Capture the cell that displays the provided text and extract its [x, y] central coordinate. 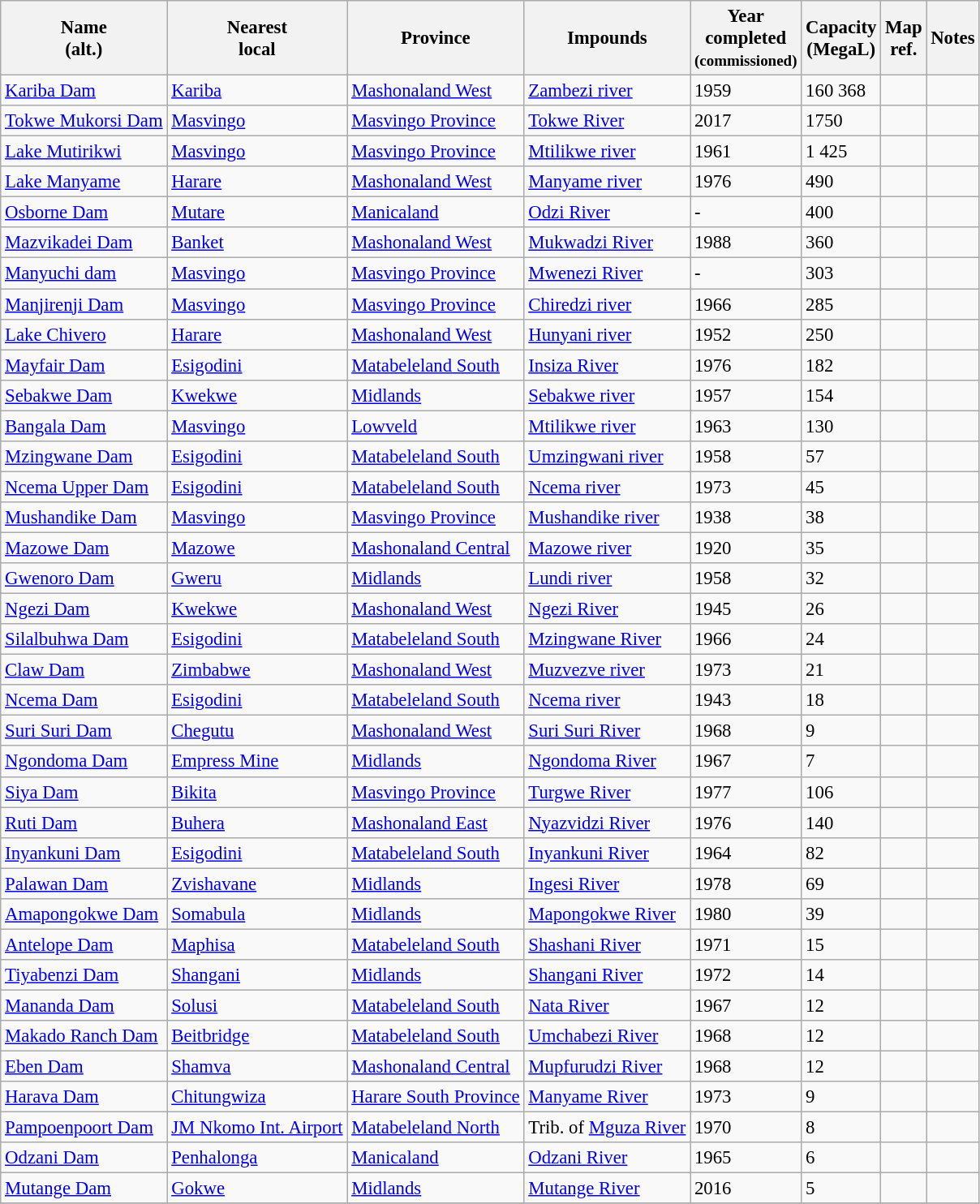
Bangala Dam [84, 426]
Banket [257, 243]
Buhera [257, 823]
130 [841, 426]
Mushandike Dam [84, 518]
Province [436, 38]
Mzingwane Dam [84, 457]
Inyankuni Dam [84, 853]
Ngezi Dam [84, 609]
160 368 [841, 91]
Amapongokwe Dam [84, 914]
Tiyabenzi Dam [84, 975]
Insiza River [607, 365]
Eben Dam [84, 1067]
Kariba Dam [84, 91]
38 [841, 518]
Umzingwani river [607, 457]
1978 [746, 884]
35 [841, 548]
5 [841, 1189]
1964 [746, 853]
69 [841, 884]
Mushandike river [607, 518]
Chitungwiza [257, 1097]
154 [841, 395]
140 [841, 823]
Chiredzi river [607, 304]
21 [841, 670]
Bikita [257, 792]
Somabula [257, 914]
Matabeleland North [436, 1128]
Sebakwe Dam [84, 395]
Lake Mutirikwi [84, 152]
Mazowe Dam [84, 548]
Manyame river [607, 182]
Suri Suri Dam [84, 731]
Notes [952, 38]
1988 [746, 243]
1 425 [841, 152]
1980 [746, 914]
Impounds [607, 38]
15 [841, 944]
Inyankuni River [607, 853]
1963 [746, 426]
14 [841, 975]
1943 [746, 700]
2017 [746, 121]
Maphisa [257, 944]
1957 [746, 395]
Mutare [257, 213]
Suri Suri River [607, 731]
Mananda Dam [84, 1005]
Gweru [257, 578]
Ngondoma River [607, 762]
Mukwadzi River [607, 243]
400 [841, 213]
Nyazvidzi River [607, 823]
Mapref. [904, 38]
1750 [841, 121]
Zimbabwe [257, 670]
1971 [746, 944]
Trib. of Mguza River [607, 1128]
Silalbuhwa Dam [84, 639]
Odzi River [607, 213]
490 [841, 182]
Claw Dam [84, 670]
Ncema Upper Dam [84, 487]
Gokwe [257, 1189]
Makado Ranch Dam [84, 1036]
18 [841, 700]
32 [841, 578]
Lake Manyame [84, 182]
Ingesi River [607, 884]
Zvishavane [257, 884]
Pampoenpoort Dam [84, 1128]
57 [841, 457]
Mazowe [257, 548]
Odzani Dam [84, 1158]
Shashani River [607, 944]
Siya Dam [84, 792]
JM Nkomo Int. Airport [257, 1128]
Manyuchi dam [84, 273]
45 [841, 487]
Penhalonga [257, 1158]
Shangani River [607, 975]
Shangani [257, 975]
Harava Dam [84, 1097]
Tokwe Mukorsi Dam [84, 121]
Mashonaland East [436, 823]
1977 [746, 792]
Solusi [257, 1005]
1961 [746, 152]
Ruti Dam [84, 823]
Name(alt.) [84, 38]
303 [841, 273]
Gwenoro Dam [84, 578]
Lowveld [436, 426]
Mutange River [607, 1189]
1945 [746, 609]
82 [841, 853]
Chegutu [257, 731]
Mazvikadei Dam [84, 243]
1970 [746, 1128]
Yearcompleted(commissioned) [746, 38]
Lake Chivero [84, 334]
Kariba [257, 91]
Ngondoma Dam [84, 762]
Capacity(MegaL) [841, 38]
8 [841, 1128]
26 [841, 609]
285 [841, 304]
2016 [746, 1189]
Hunyani river [607, 334]
Mapongokwe River [607, 914]
Antelope Dam [84, 944]
1972 [746, 975]
Shamva [257, 1067]
24 [841, 639]
182 [841, 365]
360 [841, 243]
Odzani River [607, 1158]
1965 [746, 1158]
Nata River [607, 1005]
1952 [746, 334]
6 [841, 1158]
106 [841, 792]
250 [841, 334]
Mutange Dam [84, 1189]
Osborne Dam [84, 213]
Harare South Province [436, 1097]
Mzingwane River [607, 639]
Manyame River [607, 1097]
Ncema Dam [84, 700]
1920 [746, 548]
Mayfair Dam [84, 365]
Palawan Dam [84, 884]
Zambezi river [607, 91]
39 [841, 914]
Manjirenji Dam [84, 304]
Beitbridge [257, 1036]
1959 [746, 91]
Mupfurudzi River [607, 1067]
Muzvezve river [607, 670]
1938 [746, 518]
Tokwe River [607, 121]
7 [841, 762]
Mwenezi River [607, 273]
Sebakwe river [607, 395]
Ngezi River [607, 609]
Mazowe river [607, 548]
Empress Mine [257, 762]
Lundi river [607, 578]
Nearestlocal [257, 38]
Umchabezi River [607, 1036]
Turgwe River [607, 792]
